Output the [x, y] coordinate of the center of the cell containing the given text.  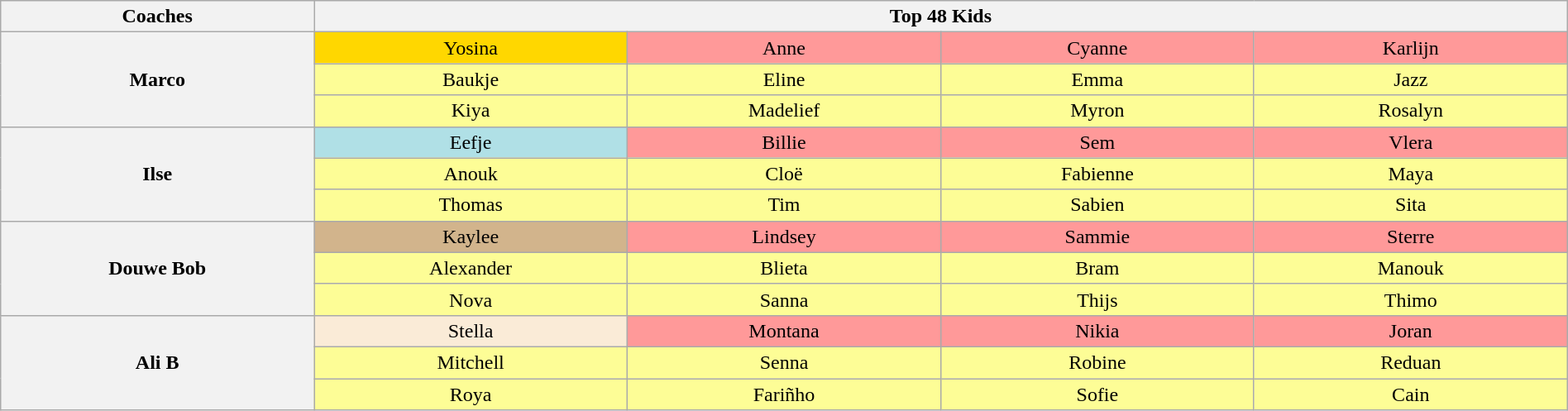
Thimo [1411, 299]
Kaylee [471, 237]
Coaches [157, 17]
Ali B [157, 362]
Maya [1411, 174]
Marco [157, 79]
Ilse [157, 174]
Roya [471, 394]
Eefje [471, 142]
Stella [471, 331]
Alexander [471, 268]
Sanna [784, 299]
Sterre [1411, 237]
Sita [1411, 205]
Karlijn [1411, 48]
Yosina [471, 48]
Joran [1411, 331]
Emma [1097, 79]
Jazz [1411, 79]
Tim [784, 205]
Manouk [1411, 268]
Vlera [1411, 142]
Sofie [1097, 394]
Bram [1097, 268]
Cyanne [1097, 48]
Montana [784, 331]
Thijs [1097, 299]
Top 48 Kids [941, 17]
Sem [1097, 142]
Reduan [1411, 362]
Madelief [784, 111]
Fabienne [1097, 174]
Baukje [471, 79]
Blieta [784, 268]
Cloë [784, 174]
Senna [784, 362]
Billie [784, 142]
Lindsey [784, 237]
Anne [784, 48]
Sabien [1097, 205]
Mitchell [471, 362]
Rosalyn [1411, 111]
Kiya [471, 111]
Myron [1097, 111]
Eline [784, 79]
Cain [1411, 394]
Nikia [1097, 331]
Nova [471, 299]
Fariñho [784, 394]
Anouk [471, 174]
Robine [1097, 362]
Douwe Bob [157, 268]
Sammie [1097, 237]
Thomas [471, 205]
